Output the (X, Y) coordinate of the center of the cell containing the given text.  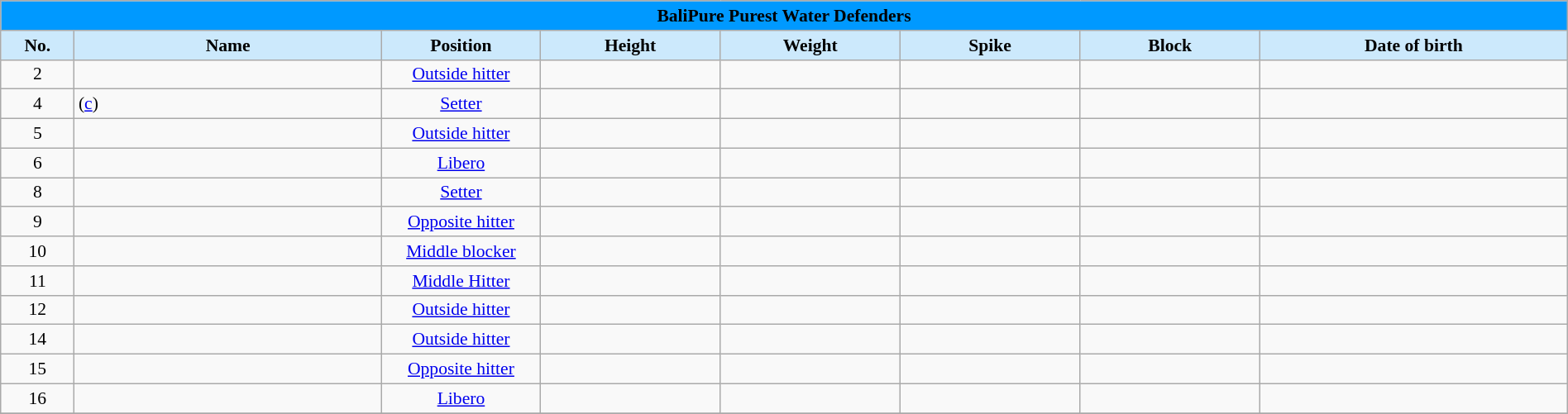
4 (38, 104)
Weight (810, 45)
15 (38, 369)
12 (38, 310)
11 (38, 281)
Spike (990, 45)
Date of birth (1413, 45)
Name (228, 45)
6 (38, 163)
8 (38, 193)
Block (1170, 45)
BaliPure Purest Water Defenders (784, 16)
Middle blocker (461, 251)
9 (38, 222)
(c) (228, 104)
14 (38, 340)
No. (38, 45)
Height (630, 45)
Position (461, 45)
2 (38, 74)
Middle Hitter (461, 281)
10 (38, 251)
5 (38, 134)
16 (38, 398)
